Determine the (X, Y) coordinate at the center of the cell enclosing the given text.  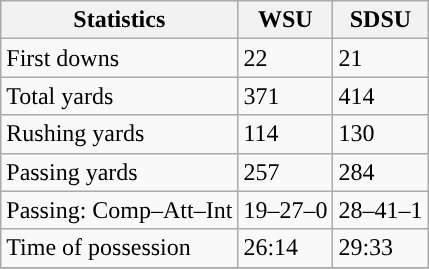
WSU (286, 20)
19–27–0 (286, 210)
26:14 (286, 248)
First downs (120, 58)
SDSU (380, 20)
Statistics (120, 20)
284 (380, 172)
Rushing yards (120, 134)
22 (286, 58)
28–41–1 (380, 210)
130 (380, 134)
Total yards (120, 96)
Passing yards (120, 172)
29:33 (380, 248)
Passing: Comp–Att–Int (120, 210)
114 (286, 134)
Time of possession (120, 248)
257 (286, 172)
21 (380, 58)
371 (286, 96)
414 (380, 96)
